Identify which cell holds the provided text, then report its (X, Y) central coordinate. 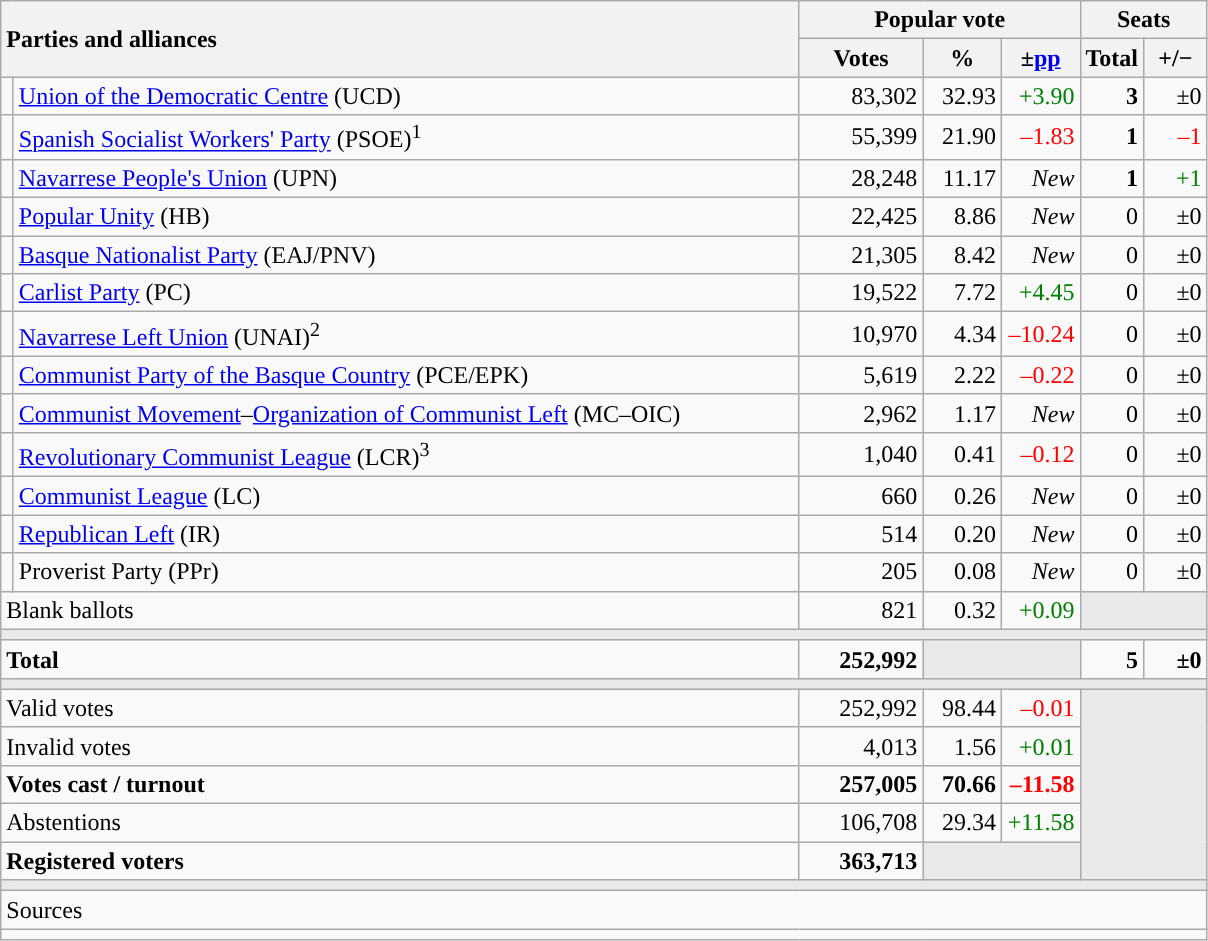
Seats (1144, 20)
–10.24 (1040, 334)
0.08 (962, 572)
Revolutionary Communist League (LCR)3 (406, 454)
98.44 (962, 708)
Spanish Socialist Workers' Party (PSOE)1 (406, 138)
19,522 (861, 293)
Communist Movement–Organization of Communist Left (MC–OIC) (406, 413)
363,713 (861, 861)
29.34 (962, 823)
Blank ballots (400, 610)
1,040 (861, 454)
Sources (604, 910)
Parties and alliances (400, 39)
–1 (1176, 138)
10,970 (861, 334)
+0.01 (1040, 746)
0.41 (962, 454)
–1.83 (1040, 138)
3 (1112, 96)
11.17 (962, 178)
Abstentions (400, 823)
0.32 (962, 610)
+/− (1176, 58)
Votes (861, 58)
821 (861, 610)
% (962, 58)
106,708 (861, 823)
0.20 (962, 534)
21,305 (861, 255)
Navarrese People's Union (UPN) (406, 178)
55,399 (861, 138)
8.86 (962, 217)
Republican Left (IR) (406, 534)
+3.90 (1040, 96)
Proverist Party (PPr) (406, 572)
2.22 (962, 375)
514 (861, 534)
+1 (1176, 178)
70.66 (962, 785)
83,302 (861, 96)
28,248 (861, 178)
4,013 (861, 746)
1.17 (962, 413)
Invalid votes (400, 746)
+11.58 (1040, 823)
21.90 (962, 138)
–11.58 (1040, 785)
1.56 (962, 746)
7.72 (962, 293)
+4.45 (1040, 293)
–0.12 (1040, 454)
Communist Party of the Basque Country (PCE/EPK) (406, 375)
Votes cast / turnout (400, 785)
8.42 (962, 255)
–0.01 (1040, 708)
660 (861, 496)
+0.09 (1040, 610)
2,962 (861, 413)
205 (861, 572)
5 (1112, 659)
Basque Nationalist Party (EAJ/PNV) (406, 255)
5,619 (861, 375)
257,005 (861, 785)
±pp (1040, 58)
Registered voters (400, 861)
32.93 (962, 96)
Popular Unity (HB) (406, 217)
Union of the Democratic Centre (UCD) (406, 96)
Valid votes (400, 708)
–0.22 (1040, 375)
Popular vote (940, 20)
0.26 (962, 496)
4.34 (962, 334)
Navarrese Left Union (UNAI)2 (406, 334)
Carlist Party (PC) (406, 293)
Communist League (LC) (406, 496)
22,425 (861, 217)
